Capture the cell that displays the provided text and extract its [x, y] central coordinate. 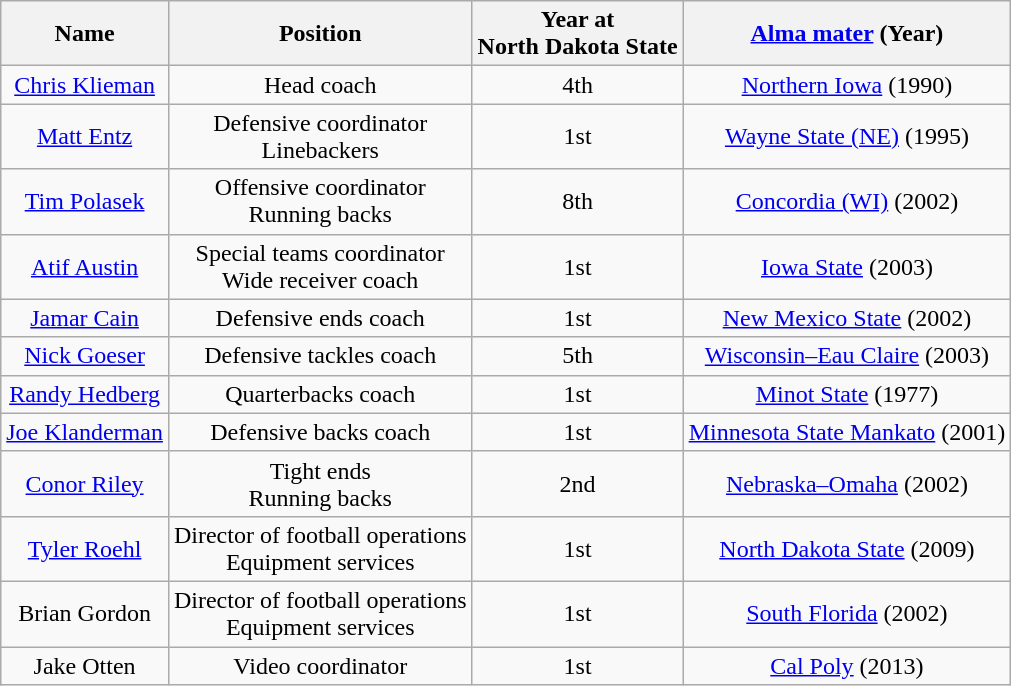
Randy Hedberg [85, 394]
Special teams coordinatorWide receiver coach [320, 266]
Minnesota State Mankato (2001) [847, 432]
New Mexico State (2002) [847, 318]
Wayne State (NE) (1995) [847, 136]
Conor Riley [85, 484]
Head coach [320, 85]
4th [578, 85]
Tight endsRunning backs [320, 484]
Tim Polasek [85, 202]
Cal Poly (2013) [847, 665]
Brian Gordon [85, 614]
Tyler Roehl [85, 548]
Northern Iowa (1990) [847, 85]
Wisconsin–Eau Claire (2003) [847, 356]
Alma mater (Year) [847, 34]
Concordia (WI) (2002) [847, 202]
Atif Austin [85, 266]
Defensive tackles coach [320, 356]
Jake Otten [85, 665]
Matt Entz [85, 136]
Nick Goeser [85, 356]
Year atNorth Dakota State [578, 34]
2nd [578, 484]
Nebraska–Omaha (2002) [847, 484]
5th [578, 356]
Defensive coordinatorLinebackers [320, 136]
Position [320, 34]
Joe Klanderman [85, 432]
South Florida (2002) [847, 614]
Quarterbacks coach [320, 394]
Chris Klieman [85, 85]
8th [578, 202]
Defensive backs coach [320, 432]
Jamar Cain [85, 318]
Minot State (1977) [847, 394]
North Dakota State (2009) [847, 548]
Defensive ends coach [320, 318]
Video coordinator [320, 665]
Iowa State (2003) [847, 266]
Offensive coordinatorRunning backs [320, 202]
Name [85, 34]
